Determine the [x, y] coordinate at the center of the cell enclosing the given text.  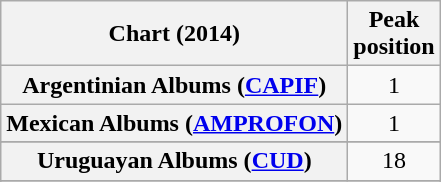
Mexican Albums (AMPROFON) [174, 123]
Peak position [394, 34]
Uruguayan Albums (CUD) [174, 161]
Chart (2014) [174, 34]
Argentinian Albums (CAPIF) [174, 85]
18 [394, 161]
